From the cell containing the given text, extract its center point as (X, Y) coordinate. 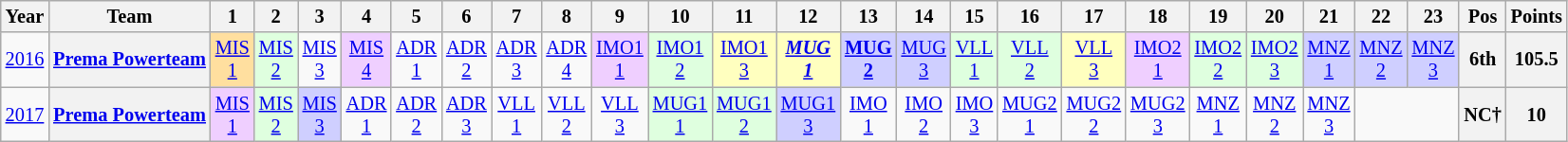
IMO22 (1218, 60)
IMO13 (744, 60)
22 (1380, 16)
6 (467, 16)
IMO3 (974, 115)
MUG23 (1158, 115)
MUG22 (1093, 115)
MUG1 (809, 60)
ADR4 (566, 60)
3 (320, 16)
1 (233, 16)
IMO23 (1275, 60)
2 (276, 16)
4 (366, 16)
5 (416, 16)
9 (620, 16)
MUG3 (924, 60)
23 (1433, 16)
MUG2 (868, 60)
MIS4 (366, 60)
11 (744, 16)
13 (868, 16)
IMO21 (1158, 60)
Team (129, 16)
14 (924, 16)
IMO2 (924, 115)
MUG12 (744, 115)
IMO12 (680, 60)
20 (1275, 16)
6th (1483, 60)
2016 (25, 60)
Points (1537, 16)
18 (1158, 16)
7 (516, 16)
16 (1029, 16)
MUG11 (680, 115)
MUG13 (809, 115)
21 (1329, 16)
IMO1 (868, 115)
19 (1218, 16)
MUG21 (1029, 115)
17 (1093, 16)
IMO11 (620, 60)
Year (25, 16)
15 (974, 16)
2017 (25, 115)
NC† (1483, 115)
105.5 (1537, 60)
8 (566, 16)
Pos (1483, 16)
12 (809, 16)
